Output the (x, y) coordinate of the center of the cell containing the given text.  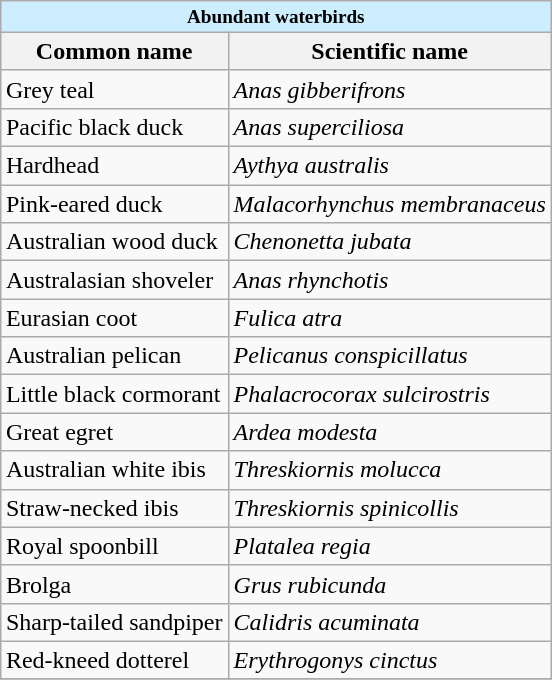
Calidris acuminata (390, 622)
Great egret (114, 432)
Australian pelican (114, 356)
Australian wood duck (114, 242)
Abundant waterbirds (276, 17)
Ardea modesta (390, 432)
Straw-necked ibis (114, 508)
Phalacrocorax sulcirostris (390, 394)
Royal spoonbill (114, 546)
Grey teal (114, 89)
Pelicanus conspicillatus (390, 356)
Grus rubicunda (390, 584)
Threskiornis molucca (390, 470)
Eurasian coot (114, 318)
Hardhead (114, 166)
Common name (114, 51)
Platalea regia (390, 546)
Malacorhynchus membranaceus (390, 204)
Anas rhynchotis (390, 280)
Anas gibberifrons (390, 89)
Erythrogonys cinctus (390, 660)
Aythya australis (390, 166)
Brolga (114, 584)
Australian white ibis (114, 470)
Threskiornis spinicollis (390, 508)
Sharp-tailed sandpiper (114, 622)
Fulica atra (390, 318)
Chenonetta jubata (390, 242)
Little black cormorant (114, 394)
Red-kneed dotterel (114, 660)
Scientific name (390, 51)
Pink-eared duck (114, 204)
Pacific black duck (114, 128)
Australasian shoveler (114, 280)
Anas superciliosa (390, 128)
